Search for the cell housing the specified text and yield its (X, Y) center coordinate. 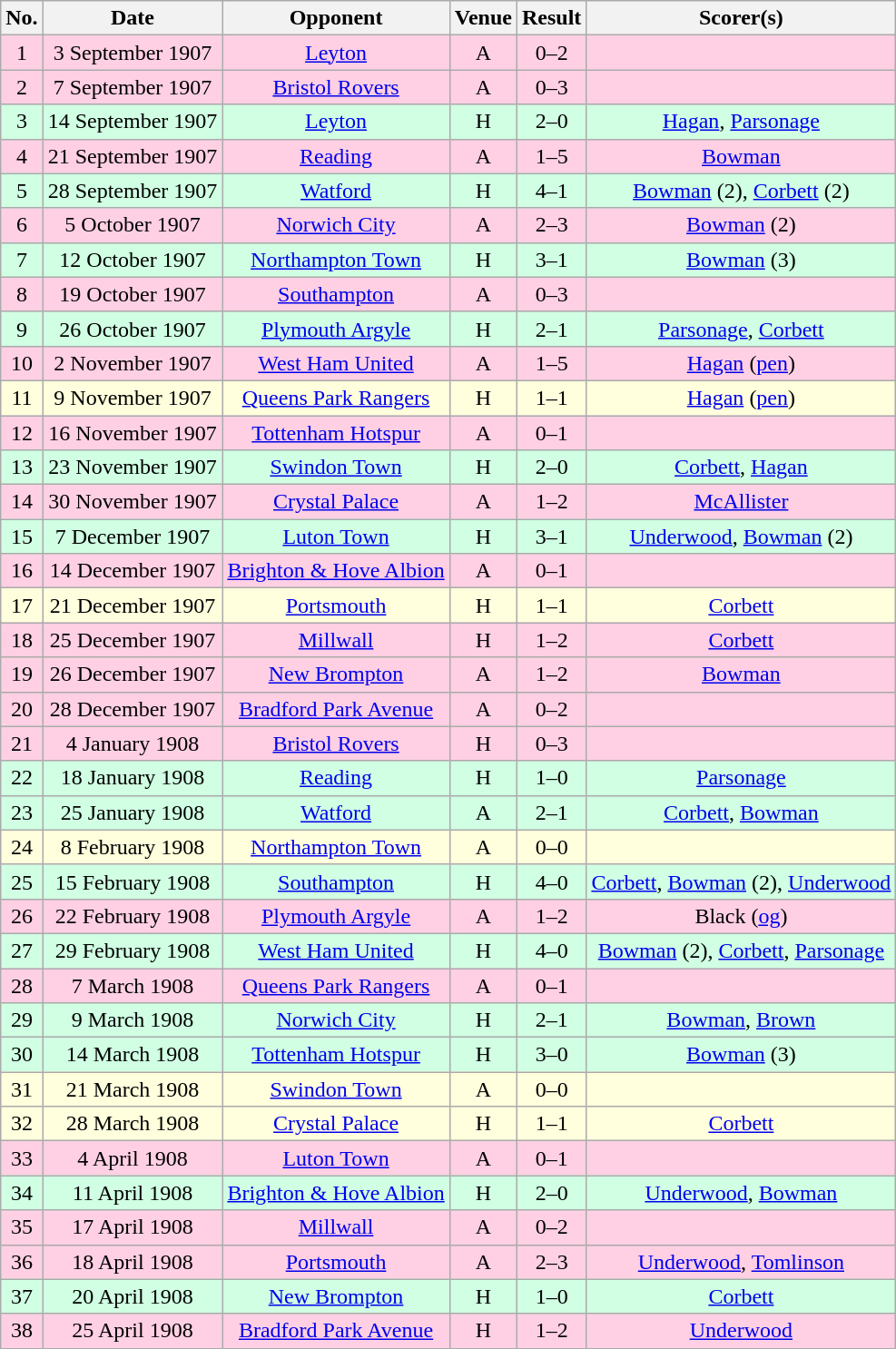
8 February 1908 (133, 847)
4 (22, 156)
33 (22, 1158)
16 November 1907 (133, 433)
No. (22, 18)
Corbett, Hagan (741, 468)
9 March 1908 (133, 1020)
25 December 1907 (133, 640)
26 October 1907 (133, 329)
7 December 1907 (133, 537)
15 (22, 537)
1 (22, 53)
7 September 1907 (133, 87)
14 March 1908 (133, 1055)
3 September 1907 (133, 53)
Underwood (741, 1331)
23 November 1907 (133, 468)
36 (22, 1262)
18 (22, 640)
25 January 1908 (133, 812)
Corbett, Bowman (741, 812)
8 (22, 294)
7 (22, 260)
28 March 1908 (133, 1124)
5 October 1907 (133, 225)
18 April 1908 (133, 1262)
2 (22, 87)
12 October 1907 (133, 260)
9 November 1907 (133, 398)
Scorer(s) (741, 18)
34 (22, 1193)
28 September 1907 (133, 191)
Black (og) (741, 916)
22 February 1908 (133, 916)
12 (22, 433)
32 (22, 1124)
Underwood, Bowman (2) (741, 537)
14 December 1907 (133, 571)
13 (22, 468)
25 April 1908 (133, 1331)
Bowman, Brown (741, 1020)
3–0 (551, 1055)
21 March 1908 (133, 1089)
28 December 1907 (133, 709)
29 February 1908 (133, 950)
18 January 1908 (133, 778)
28 (22, 985)
11 April 1908 (133, 1193)
23 (22, 812)
30 November 1907 (133, 502)
15 February 1908 (133, 881)
Parsonage (741, 778)
20 April 1908 (133, 1296)
3 (22, 122)
25 (22, 881)
7 March 1908 (133, 985)
Corbett, Bowman (2), Underwood (741, 881)
14 (22, 502)
Result (551, 18)
Bowman (2), Corbett (2) (741, 191)
24 (22, 847)
17 April 1908 (133, 1227)
Underwood, Tomlinson (741, 1262)
Opponent (336, 18)
Date (133, 18)
Bowman (2) (741, 225)
10 (22, 363)
26 (22, 916)
11 (22, 398)
4–1 (551, 191)
14 September 1907 (133, 122)
17 (22, 606)
4 April 1908 (133, 1158)
27 (22, 950)
19 October 1907 (133, 294)
37 (22, 1296)
30 (22, 1055)
16 (22, 571)
Venue (483, 18)
21 December 1907 (133, 606)
4 January 1908 (133, 743)
21 (22, 743)
19 (22, 674)
Hagan, Parsonage (741, 122)
9 (22, 329)
26 December 1907 (133, 674)
38 (22, 1331)
5 (22, 191)
Parsonage, Corbett (741, 329)
35 (22, 1227)
31 (22, 1089)
22 (22, 778)
20 (22, 709)
21 September 1907 (133, 156)
Underwood, Bowman (741, 1193)
McAllister (741, 502)
Bowman (2), Corbett, Parsonage (741, 950)
2 November 1907 (133, 363)
6 (22, 225)
29 (22, 1020)
